Find where the given text appears and provide that cell's center as (X, Y) coordinate. 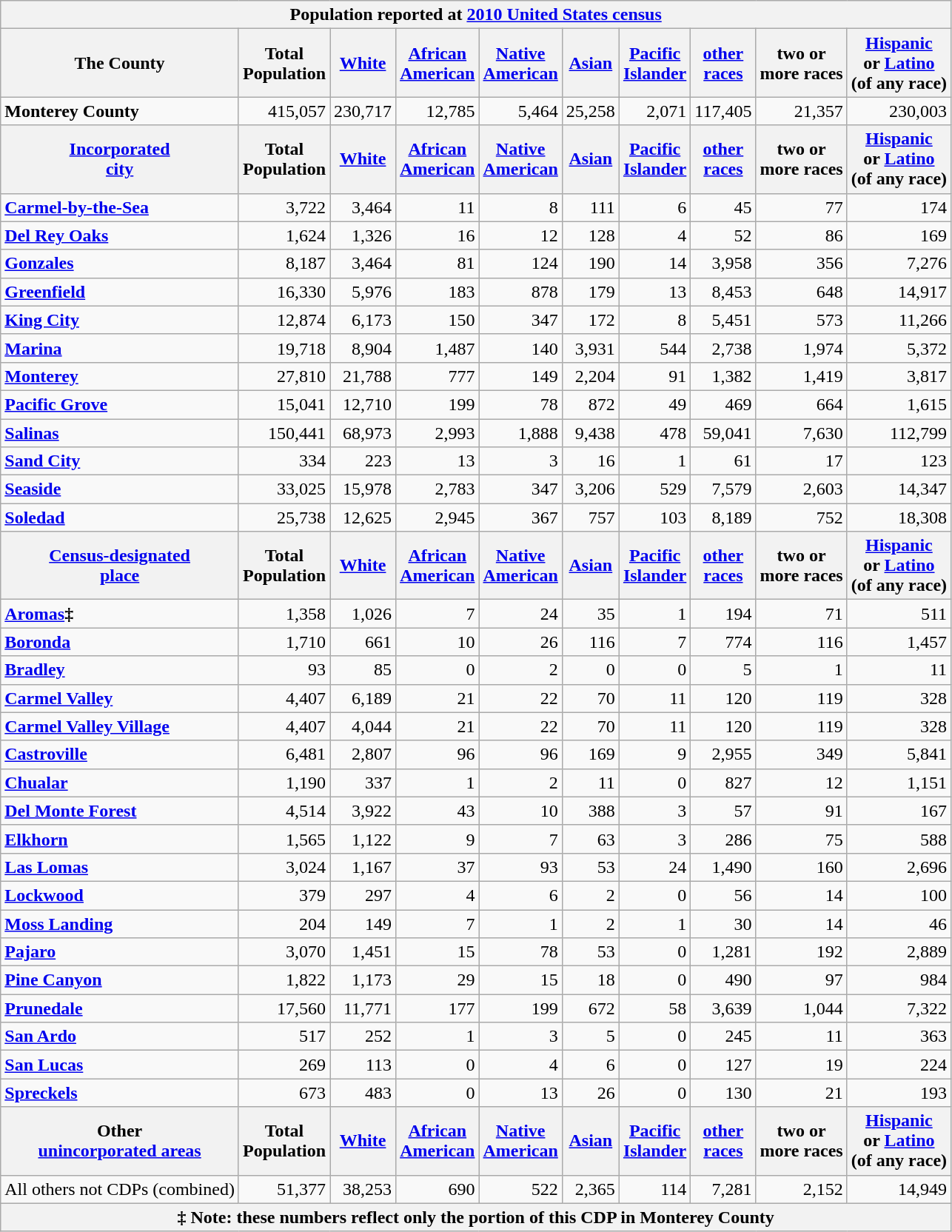
661 (363, 642)
57 (723, 811)
490 (723, 980)
648 (801, 292)
190 (591, 264)
2,365 (591, 1189)
1,151 (899, 783)
12,874 (284, 320)
Las Lomas (120, 867)
San Lucas (120, 1065)
Monterey County (120, 111)
529 (654, 489)
37 (438, 867)
483 (363, 1093)
349 (801, 754)
150,441 (284, 433)
Pajaro (120, 952)
4,514 (284, 811)
Carmel-by-the-Sea (120, 207)
179 (591, 292)
379 (284, 895)
12,785 (438, 111)
544 (654, 348)
Pacific Grove (120, 404)
35 (591, 614)
14,917 (899, 292)
25,258 (591, 111)
177 (438, 1008)
7,322 (899, 1008)
194 (723, 614)
5,464 (520, 111)
193 (899, 1093)
167 (899, 811)
The County (120, 63)
Population reported at 2010 United States census (476, 15)
124 (520, 264)
478 (654, 433)
Carmel Valley (120, 698)
63 (591, 839)
334 (284, 461)
1,122 (363, 839)
29 (438, 980)
38,253 (363, 1189)
45 (723, 207)
17 (801, 461)
1,490 (723, 867)
19,718 (284, 348)
7,281 (723, 1189)
230,003 (899, 111)
21,357 (801, 111)
27,810 (284, 376)
2,955 (723, 754)
56 (723, 895)
2,783 (438, 489)
1,358 (284, 614)
Lockwood (120, 895)
2,738 (723, 348)
‡ Note: these numbers reflect only the portion of this CDP in Monterey County (476, 1217)
140 (520, 348)
1,326 (363, 235)
5,372 (899, 348)
5,451 (723, 320)
3,722 (284, 207)
1,615 (899, 404)
192 (801, 952)
7,579 (723, 489)
1,974 (801, 348)
1,026 (363, 614)
Elkhorn (120, 839)
269 (284, 1065)
75 (801, 839)
Gonzales (120, 264)
Census-designatedplace (120, 566)
81 (438, 264)
103 (654, 518)
18 (591, 980)
12,710 (363, 404)
3,817 (899, 376)
Greenfield (120, 292)
Boronda (120, 642)
1,281 (723, 952)
204 (284, 923)
8,904 (363, 348)
1,190 (284, 783)
71 (801, 614)
1,624 (284, 235)
160 (801, 867)
673 (284, 1093)
114 (654, 1189)
356 (801, 264)
Prunedale (120, 1008)
Pine Canyon (120, 980)
752 (801, 518)
52 (723, 235)
5,976 (363, 292)
Sand City (120, 461)
7,630 (801, 433)
117,405 (723, 111)
Aromas‡ (120, 614)
Castroville (120, 754)
6,173 (363, 320)
3,922 (363, 811)
Carmel Valley Village (120, 726)
1,565 (284, 839)
2,993 (438, 433)
59,041 (723, 433)
2,889 (899, 952)
1,457 (899, 642)
Del Rey Oaks (120, 235)
757 (591, 518)
672 (591, 1008)
46 (899, 923)
3,024 (284, 867)
Seaside (120, 489)
223 (363, 461)
Moss Landing (120, 923)
286 (723, 839)
9,438 (591, 433)
Chualar (120, 783)
252 (363, 1037)
77 (801, 207)
49 (654, 404)
8,189 (723, 518)
14,949 (899, 1189)
15,978 (363, 489)
16,330 (284, 292)
7,276 (899, 264)
113 (363, 1065)
100 (899, 895)
827 (723, 783)
51,377 (284, 1189)
774 (723, 642)
3,931 (591, 348)
517 (284, 1037)
17,560 (284, 1008)
3,206 (591, 489)
97 (801, 980)
297 (363, 895)
363 (899, 1037)
1,419 (801, 376)
Soledad (120, 518)
Bradley (120, 670)
68,973 (363, 433)
2,696 (899, 867)
43 (438, 811)
2,152 (801, 1189)
150 (438, 320)
12,625 (363, 518)
878 (520, 292)
14,347 (899, 489)
415,057 (284, 111)
230,717 (363, 111)
5,841 (899, 754)
30 (723, 923)
8,453 (723, 292)
3,070 (284, 952)
984 (899, 980)
511 (899, 614)
1,710 (284, 642)
1,451 (363, 952)
King City (120, 320)
522 (520, 1189)
6,189 (363, 698)
128 (591, 235)
25,738 (284, 518)
872 (591, 404)
112,799 (899, 433)
2,807 (363, 754)
777 (438, 376)
6,481 (284, 754)
Marina (120, 348)
1,382 (723, 376)
15,041 (284, 404)
1,822 (284, 980)
130 (723, 1093)
388 (591, 811)
1,044 (801, 1008)
2,204 (591, 376)
19 (801, 1065)
469 (723, 404)
3,639 (723, 1008)
1,487 (438, 348)
Incorporatedcity (120, 159)
2,603 (801, 489)
367 (520, 518)
8,187 (284, 264)
11,266 (899, 320)
111 (591, 207)
224 (899, 1065)
183 (438, 292)
3,958 (723, 264)
Otherunincorporated areas (120, 1141)
664 (801, 404)
1,167 (363, 867)
4,044 (363, 726)
690 (438, 1189)
Monterey (120, 376)
123 (899, 461)
573 (801, 320)
1,888 (520, 433)
588 (899, 839)
San Ardo (120, 1037)
127 (723, 1065)
1,173 (363, 980)
Del Monte Forest (120, 811)
2,071 (654, 111)
172 (591, 320)
245 (723, 1037)
2,945 (438, 518)
11,771 (363, 1008)
58 (654, 1008)
18,308 (899, 518)
21,788 (363, 376)
85 (363, 670)
Spreckels (120, 1093)
174 (899, 207)
33,025 (284, 489)
86 (801, 235)
All others not CDPs (combined) (120, 1189)
61 (723, 461)
337 (363, 783)
Salinas (120, 433)
